Provide the [X, Y] coordinate of the cell's center where the given text is located.  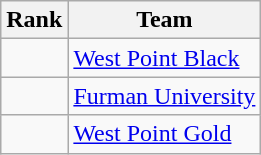
Team [164, 20]
Furman University [164, 96]
West Point Black [164, 58]
West Point Gold [164, 134]
Rank [34, 20]
